From the cell containing the given text, extract its center point as [X, Y] coordinate. 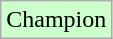
Champion [56, 20]
